Capture the cell that displays the provided text and extract its (x, y) central coordinate. 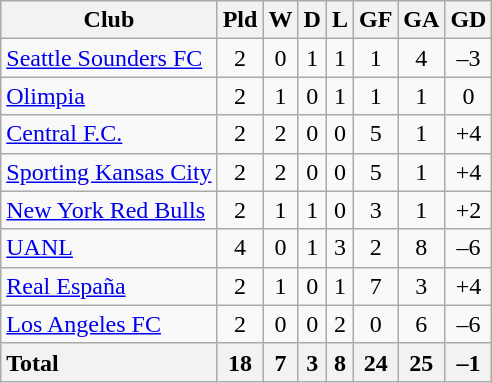
GA (422, 20)
+2 (468, 210)
D (312, 20)
Los Angeles FC (109, 324)
GF (375, 20)
L (340, 20)
Real España (109, 286)
Club (109, 20)
UANL (109, 248)
25 (422, 362)
–3 (468, 58)
Sporting Kansas City (109, 172)
–1 (468, 362)
GD (468, 20)
18 (240, 362)
6 (422, 324)
Seattle Sounders FC (109, 58)
Central F.C. (109, 134)
Olimpia (109, 96)
New York Red Bulls (109, 210)
Pld (240, 20)
W (280, 20)
24 (375, 362)
Total (109, 362)
